Search for the cell housing the specified text and yield its (X, Y) center coordinate. 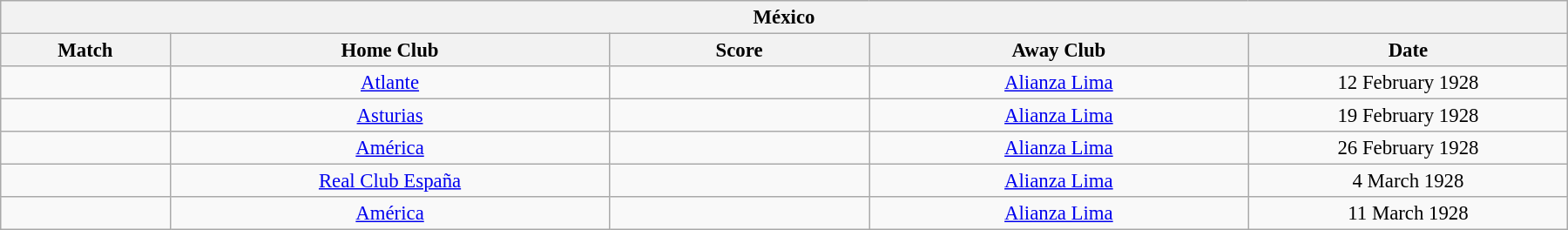
19 February 1928 (1408, 116)
Away Club (1059, 50)
11 March 1928 (1408, 213)
12 February 1928 (1408, 83)
Date (1408, 50)
Score (739, 50)
Asturias (390, 116)
4 March 1928 (1408, 181)
México (784, 17)
Match (85, 50)
Home Club (390, 50)
26 February 1928 (1408, 148)
Atlante (390, 83)
Real Club España (390, 181)
